Provide the (x, y) coordinate of the cell's center where the given text is located.  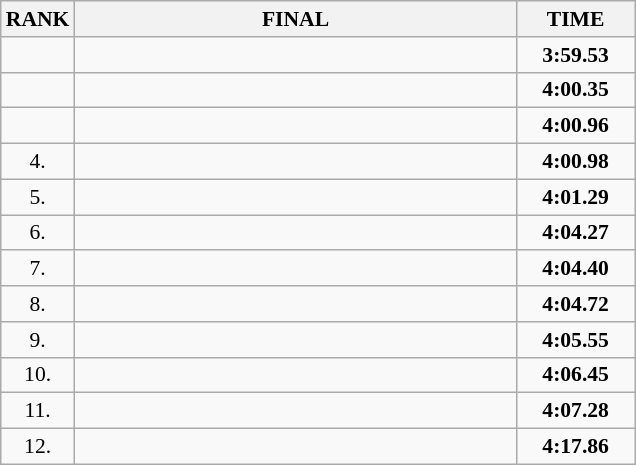
4:04.40 (576, 269)
3:59.53 (576, 55)
4:06.45 (576, 375)
4:05.55 (576, 340)
4:17.86 (576, 447)
RANK (38, 19)
4:00.98 (576, 162)
4:04.72 (576, 304)
4:00.35 (576, 90)
4:01.29 (576, 197)
6. (38, 233)
4:00.96 (576, 126)
8. (38, 304)
4:07.28 (576, 411)
7. (38, 269)
4. (38, 162)
11. (38, 411)
TIME (576, 19)
12. (38, 447)
4:04.27 (576, 233)
5. (38, 197)
9. (38, 340)
FINAL (295, 19)
10. (38, 375)
